Provide the (X, Y) coordinate of the cell's center where the given text is located.  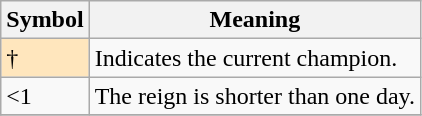
Meaning (254, 20)
<1 (45, 96)
Symbol (45, 20)
The reign is shorter than one day. (254, 96)
† (45, 58)
Indicates the current champion. (254, 58)
